Find where the given text appears and provide that cell's center as (x, y) coordinate. 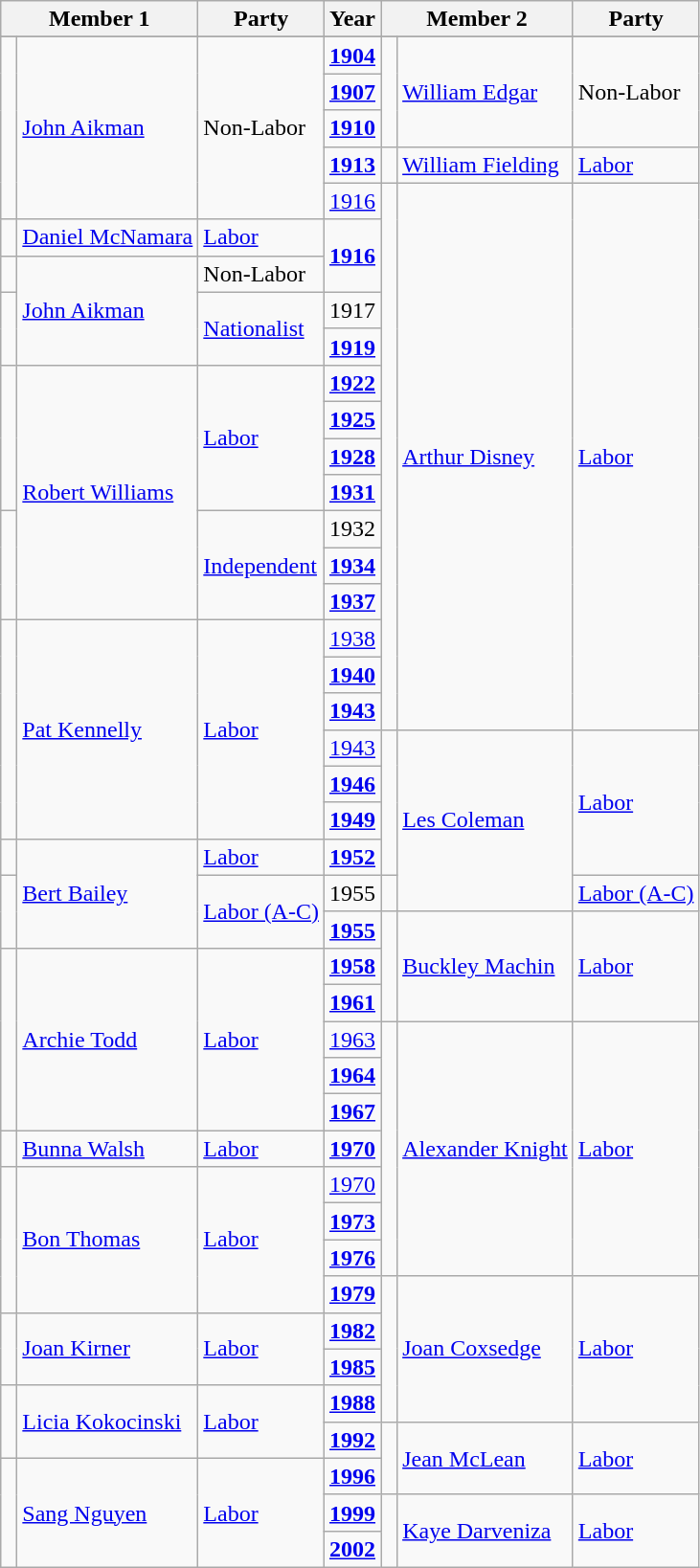
1952 (352, 857)
1904 (352, 56)
Archie Todd (107, 1039)
Member 2 (477, 19)
Daniel McNamara (107, 237)
1958 (352, 966)
1938 (352, 638)
Bunna Walsh (107, 1149)
2002 (352, 1549)
1917 (352, 310)
1988 (352, 1403)
1907 (352, 92)
Member 1 (100, 19)
Buckley Machin (485, 966)
1973 (352, 1221)
1979 (352, 1294)
Robert Williams (107, 492)
William Edgar (485, 92)
1992 (352, 1440)
Pat Kennelly (107, 729)
Alexander Knight (485, 1148)
1922 (352, 383)
1967 (352, 1112)
1937 (352, 602)
Licia Kokocinski (107, 1422)
1931 (352, 493)
1910 (352, 128)
1949 (352, 820)
Les Coleman (485, 820)
Kaye Darveniza (485, 1531)
1961 (352, 1002)
1963 (352, 1039)
Joan Coxsedge (485, 1349)
1996 (352, 1476)
Bert Bailey (107, 893)
Bon Thomas (107, 1240)
1985 (352, 1367)
1934 (352, 566)
1919 (352, 347)
1976 (352, 1258)
1932 (352, 529)
Sang Nguyen (107, 1512)
1928 (352, 457)
1925 (352, 419)
Jean McLean (485, 1458)
1999 (352, 1512)
Nationalist (261, 328)
Independent (261, 566)
1964 (352, 1076)
Year (352, 19)
1982 (352, 1331)
Arthur Disney (485, 456)
Joan Kirner (107, 1349)
William Fielding (485, 165)
1913 (352, 165)
1946 (352, 784)
1940 (352, 675)
